Search for the cell housing the specified text and yield its [X, Y] center coordinate. 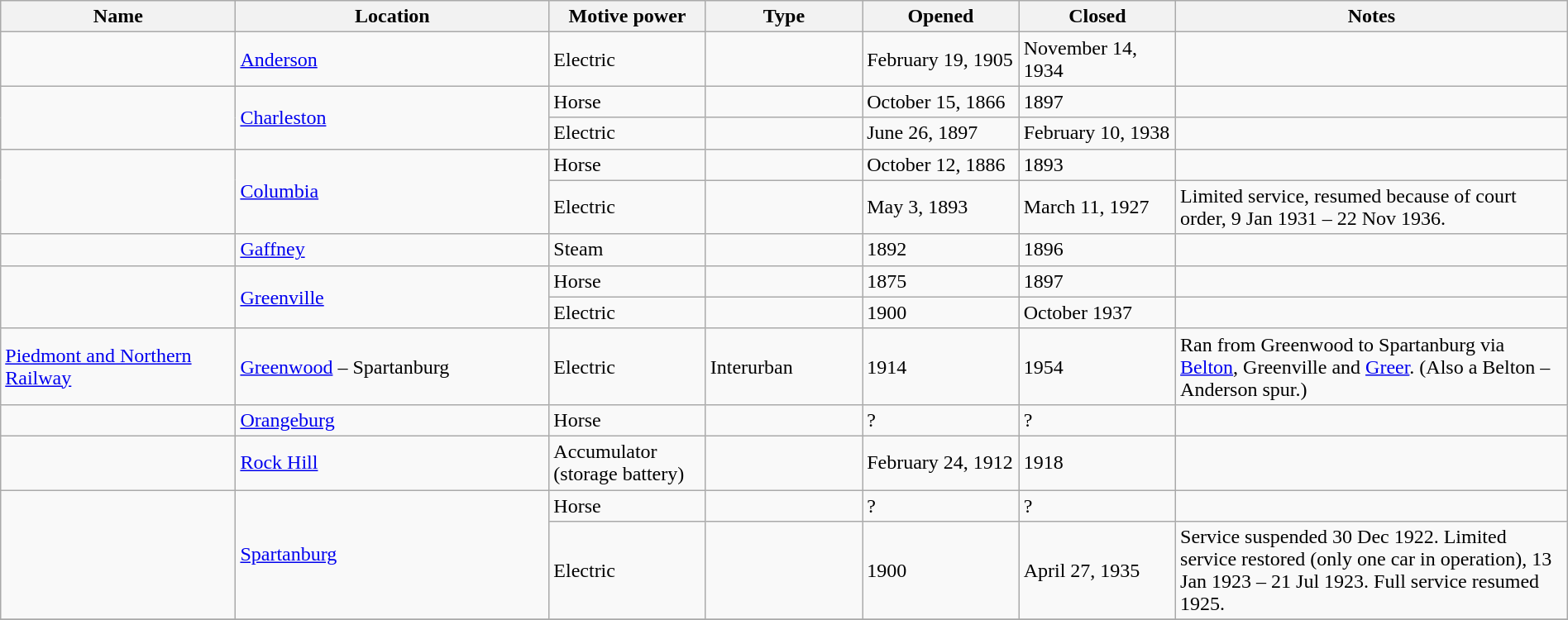
Closed [1097, 17]
1896 [1097, 250]
Ran from Greenwood to Spartanburg via Belton, Greenville and Greer. (Also a Belton – Anderson spur.) [1372, 366]
Gaffney [392, 250]
Limited service, resumed because of court order, 9 Jan 1931 – 22 Nov 1936. [1372, 207]
Location [392, 17]
Name [118, 17]
Steam [627, 250]
Opened [941, 17]
April 27, 1935 [1097, 570]
November 14, 1934 [1097, 60]
Type [784, 17]
Rock Hill [392, 463]
October 15, 1866 [941, 102]
October 12, 1886 [941, 165]
1918 [1097, 463]
June 26, 1897 [941, 133]
Accumulator (storage battery) [627, 463]
Spartanburg [392, 554]
Greenville [392, 297]
Service suspended 30 Dec 1922. Limited service restored (only one car in operation), 13 Jan 1923 – 21 Jul 1923. Full service resumed 1925. [1372, 570]
March 11, 1927 [1097, 207]
1914 [941, 366]
Charleston [392, 117]
1893 [1097, 165]
October 1937 [1097, 312]
Orangeburg [392, 420]
1892 [941, 250]
Columbia [392, 192]
Piedmont and Northern Railway [118, 366]
Anderson [392, 60]
February 19, 1905 [941, 60]
May 3, 1893 [941, 207]
Interurban [784, 366]
Greenwood – Spartanburg [392, 366]
Notes [1372, 17]
February 24, 1912 [941, 463]
Motive power [627, 17]
1875 [941, 281]
February 10, 1938 [1097, 133]
1954 [1097, 366]
